Return [X, Y] of the center of cell containing provided text 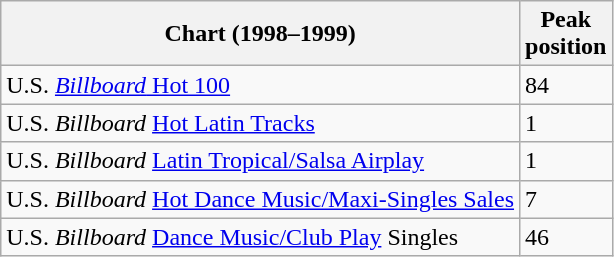
U.S. Billboard Hot Latin Tracks [260, 123]
46 [566, 237]
U.S. Billboard Hot 100 [260, 85]
U.S. Billboard Latin Tropical/Salsa Airplay [260, 161]
U.S. Billboard Hot Dance Music/Maxi-Singles Sales [260, 199]
84 [566, 85]
U.S. Billboard Dance Music/Club Play Singles [260, 237]
Peakposition [566, 34]
Chart (1998–1999) [260, 34]
7 [566, 199]
